Search for the cell housing the specified text and yield its (X, Y) center coordinate. 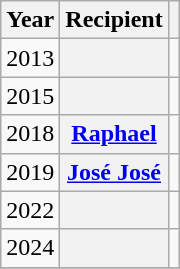
2024 (30, 248)
2018 (30, 134)
Raphael (114, 134)
2015 (30, 96)
2019 (30, 172)
2022 (30, 210)
2013 (30, 58)
Year (30, 20)
Recipient (114, 20)
José José (114, 172)
